Return [x, y] of the center of cell containing provided text 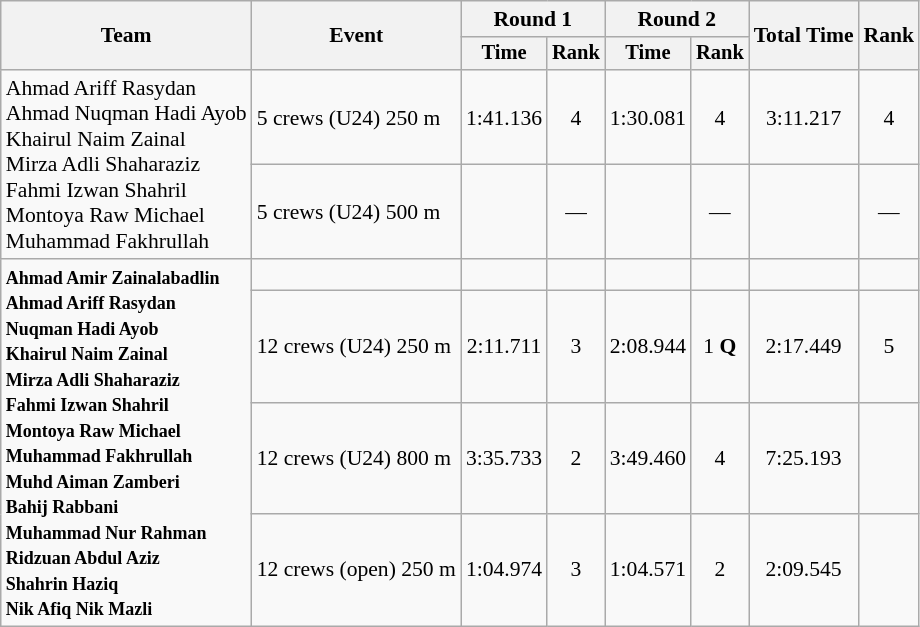
2:08.944 [648, 347]
12 crews (U24) 250 m [356, 347]
3:49.460 [648, 459]
5 crews (U24) 500 m [356, 212]
Team [126, 36]
7:25.193 [804, 459]
1 Q [720, 347]
12 crews (U24) 800 m [356, 459]
3:35.733 [504, 459]
Total Time [804, 36]
2:17.449 [804, 347]
1:30.081 [648, 117]
3:11.217 [804, 117]
5 crews (U24) 250 m [356, 117]
5 [890, 347]
12 crews (open) 250 m [356, 570]
Event [356, 36]
Round 2 [677, 19]
Round 1 [533, 19]
1:04.974 [504, 570]
Ahmad Ariff RasydanAhmad Nuqman Hadi AyobKhairul Naim ZainalMirza Adli ShaharazizFahmi Izwan ShahrilMontoya Raw MichaelMuhammad Fakhrullah [126, 164]
1:04.571 [648, 570]
2:09.545 [804, 570]
1:41.136 [504, 117]
2:11.711 [504, 347]
